Provide the [X, Y] coordinate of the cell's center where the given text is located.  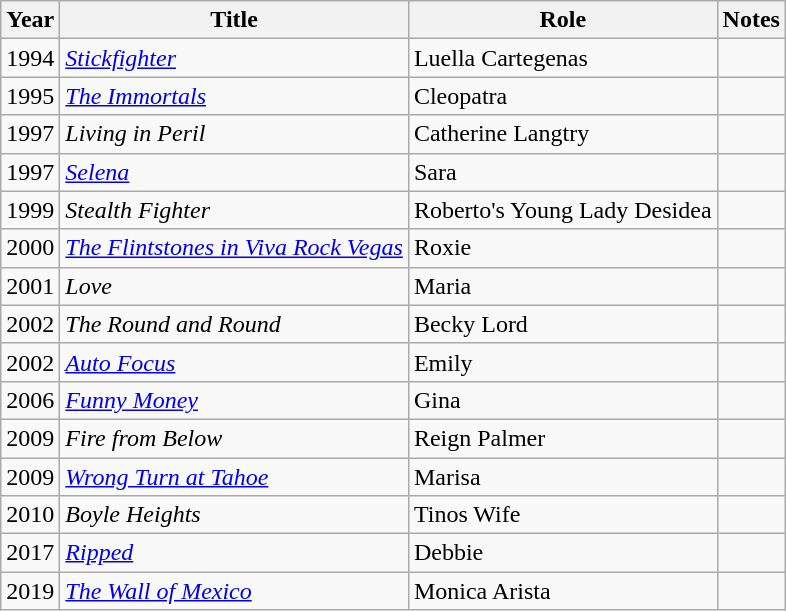
The Wall of Mexico [234, 591]
Fire from Below [234, 438]
The Immortals [234, 96]
Love [234, 286]
2019 [30, 591]
Cleopatra [562, 96]
Luella Cartegenas [562, 58]
Monica Arista [562, 591]
Ripped [234, 553]
Auto Focus [234, 362]
Title [234, 20]
Tinos Wife [562, 515]
Catherine Langtry [562, 134]
Selena [234, 172]
Reign Palmer [562, 438]
2017 [30, 553]
Gina [562, 400]
Roberto's Young Lady Desidea [562, 210]
Maria [562, 286]
Notes [751, 20]
Year [30, 20]
Stickfighter [234, 58]
2006 [30, 400]
1995 [30, 96]
Boyle Heights [234, 515]
Marisa [562, 477]
The Flintstones in Viva Rock Vegas [234, 248]
The Round and Round [234, 324]
2010 [30, 515]
1999 [30, 210]
Sara [562, 172]
Living in Peril [234, 134]
Roxie [562, 248]
Funny Money [234, 400]
Stealth Fighter [234, 210]
2000 [30, 248]
Debbie [562, 553]
Emily [562, 362]
Wrong Turn at Tahoe [234, 477]
1994 [30, 58]
Role [562, 20]
Becky Lord [562, 324]
2001 [30, 286]
